Determine the [x, y] coordinate at the center of the cell enclosing the given text.  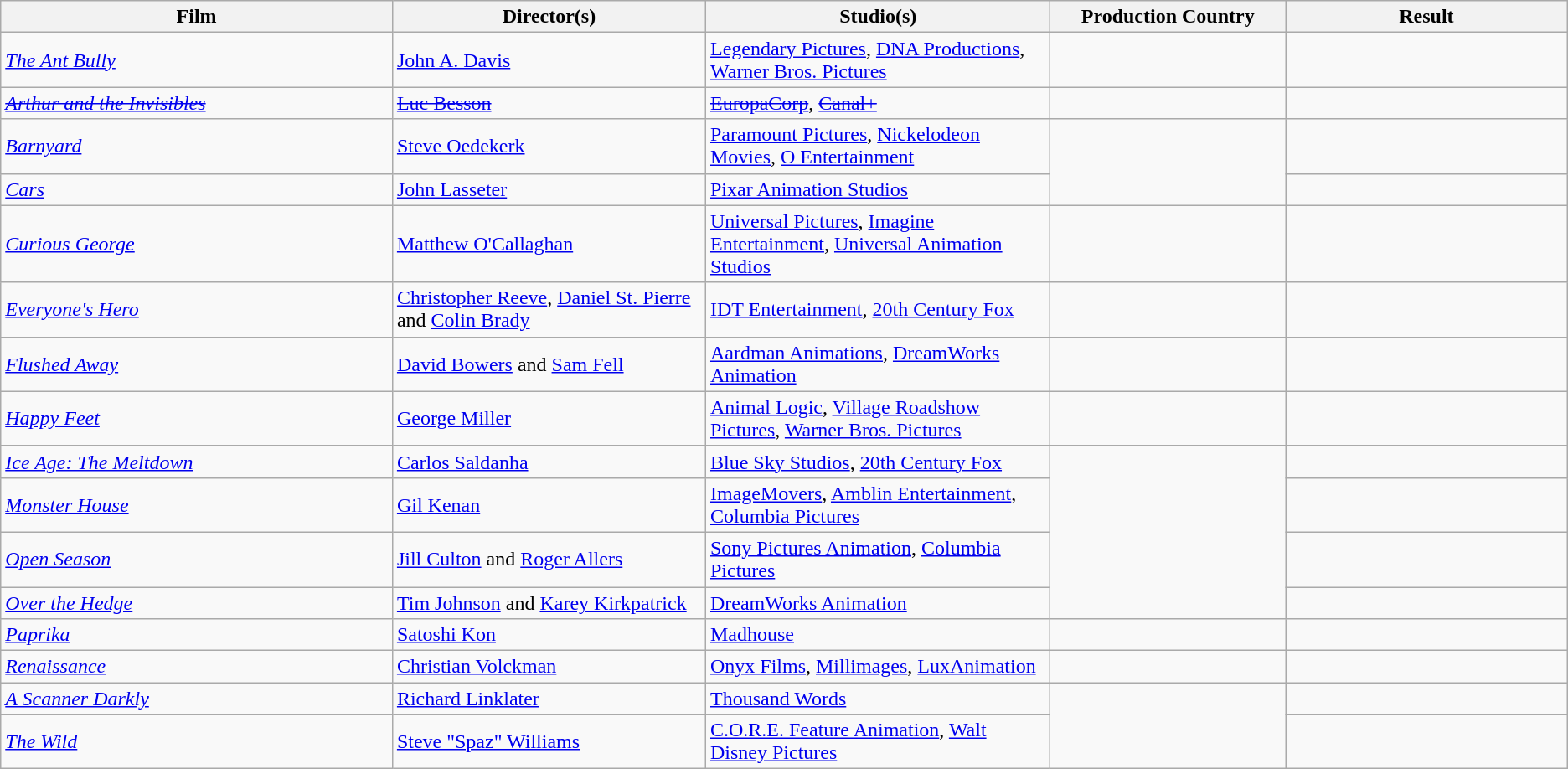
Legendary Pictures, DNA Productions, Warner Bros. Pictures [878, 60]
Richard Linklater [549, 699]
Satoshi Kon [549, 635]
Thousand Words [878, 699]
Animal Logic, Village Roadshow Pictures, Warner Bros. Pictures [878, 419]
Steve Oedekerk [549, 146]
The Wild [197, 742]
John Lasseter [549, 189]
DreamWorks Animation [878, 602]
Pixar Animation Studios [878, 189]
George Miller [549, 419]
Paprika [197, 635]
Director(s) [549, 17]
C.O.R.E. Feature Animation, Walt Disney Pictures [878, 742]
Sony Pictures Animation, Columbia Pictures [878, 560]
Matthew O'Callaghan [549, 244]
Result [1427, 17]
Ice Age: The Meltdown [197, 462]
Happy Feet [197, 419]
Blue Sky Studios, 20th Century Fox [878, 462]
EuropaCorp, Canal+ [878, 103]
IDT Entertainment, 20th Century Fox [878, 310]
Film [197, 17]
A Scanner Darkly [197, 699]
Madhouse [878, 635]
Gil Kenan [549, 504]
Studio(s) [878, 17]
Arthur and the Invisibles [197, 103]
Over the Hedge [197, 602]
Steve "Spaz" Williams [549, 742]
Cars [197, 189]
Jill Culton and Roger Allers [549, 560]
The Ant Bully [197, 60]
Everyone's Hero [197, 310]
Universal Pictures, Imagine Entertainment, Universal Animation Studios [878, 244]
Christopher Reeve, Daniel St. Pierre and Colin Brady [549, 310]
John A. Davis [549, 60]
Production Country [1168, 17]
David Bowers and Sam Fell [549, 364]
Barnyard [197, 146]
Carlos Saldanha [549, 462]
Luc Besson [549, 103]
Open Season [197, 560]
Paramount Pictures, Nickelodeon Movies, O Entertainment [878, 146]
Aardman Animations, DreamWorks Animation [878, 364]
Flushed Away [197, 364]
Tim Johnson and Karey Kirkpatrick [549, 602]
Christian Volckman [549, 667]
ImageMovers, Amblin Entertainment, Columbia Pictures [878, 504]
Monster House [197, 504]
Curious George [197, 244]
Renaissance [197, 667]
Onyx Films, Millimages, LuxAnimation [878, 667]
